Detect which cell encompasses the target text, then output its [x, y] center coordinate. 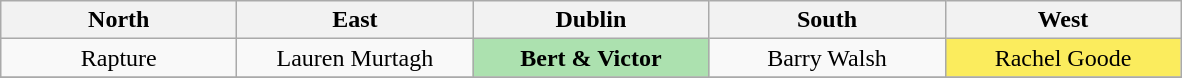
Rachel Goode [1063, 58]
Lauren Murtagh [355, 58]
Dublin [591, 20]
East [355, 20]
Barry Walsh [827, 58]
North [119, 20]
West [1063, 20]
Bert & Victor [591, 58]
South [827, 20]
Rapture [119, 58]
